Find where the given text appears and provide that cell's center as [x, y] coordinate. 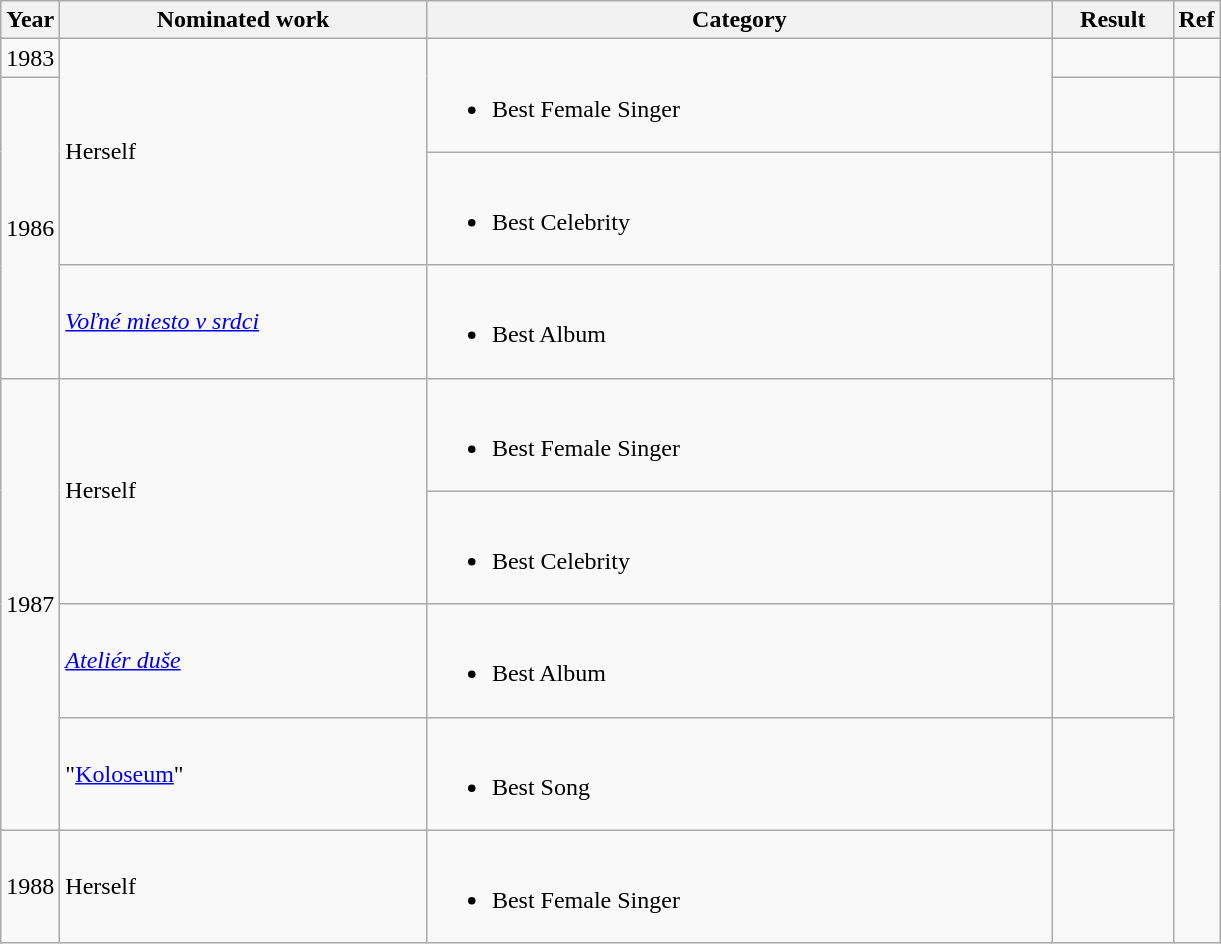
Result [1112, 20]
Voľné miesto v srdci [244, 322]
"Koloseum" [244, 774]
Ateliér duše [244, 660]
Ref [1196, 20]
1983 [30, 58]
Nominated work [244, 20]
1988 [30, 886]
1986 [30, 228]
1987 [30, 604]
Year [30, 20]
Category [739, 20]
Best Song [739, 774]
